For the text-containing cell, return its midpoint in (X, Y) coordinate format. 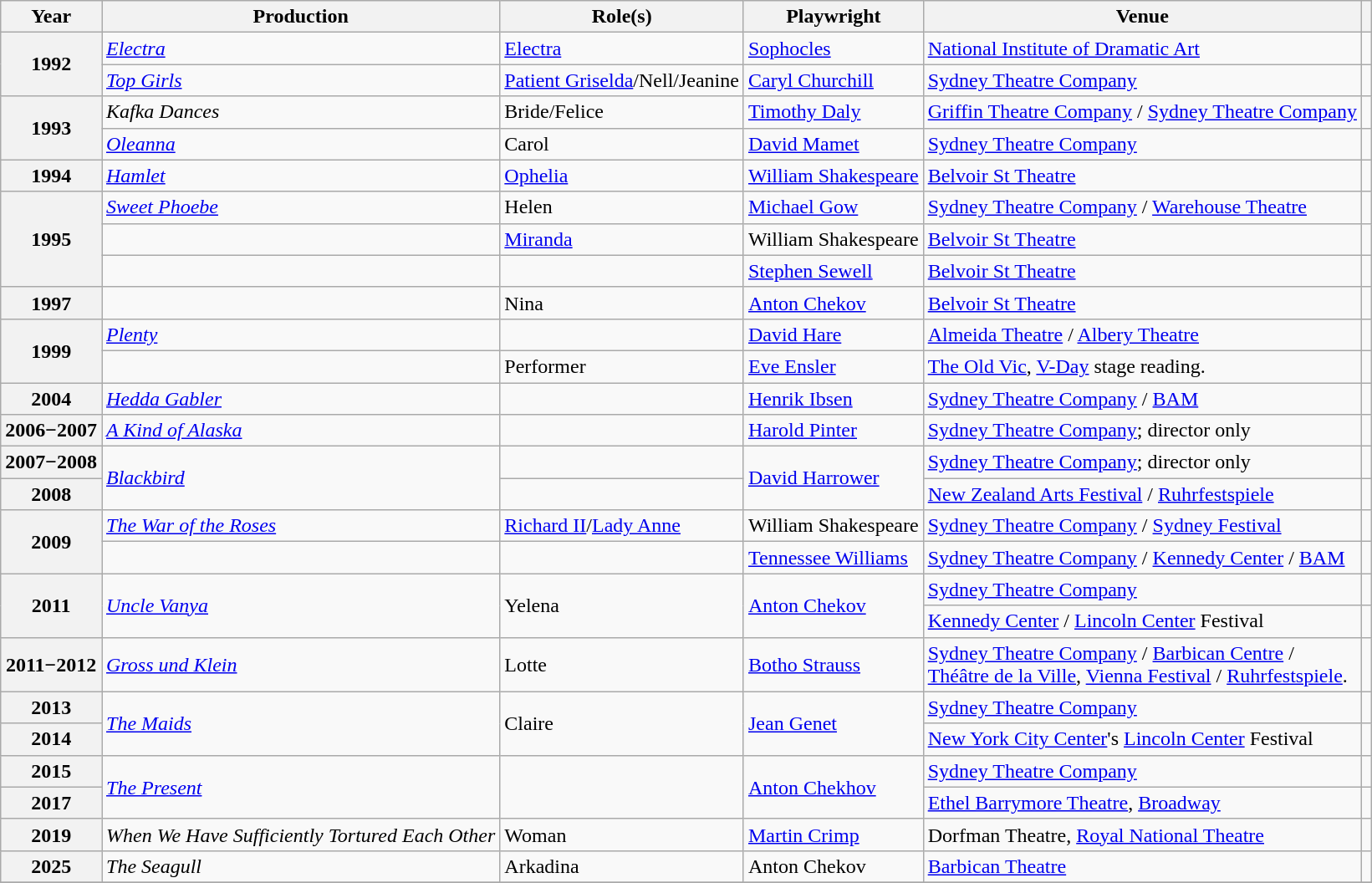
Claire (622, 723)
Uncle Vanya (301, 605)
1994 (52, 176)
2025 (52, 866)
Helen (622, 207)
1993 (52, 128)
Blackbird (301, 478)
Patient Griselda/Nell/Jeanine (622, 80)
Almeida Theatre / Albery Theatre (1142, 334)
Sophocles (833, 48)
Stephen Sewell (833, 271)
Harold Pinter (833, 431)
Sydney Theatre Company / Barbican Centre / Théâtre de la Ville, Vienna Festival / Ruhrfestspiele. (1142, 664)
2011−2012 (52, 664)
Martin Crimp (833, 835)
Henrik Ibsen (833, 399)
Dorfman Theatre, Royal National Theatre (1142, 835)
The Maids (301, 723)
A Kind of Alaska (301, 431)
2013 (52, 707)
Sydney Theatre Company / Warehouse Theatre (1142, 207)
Richard II/Lady Anne (622, 526)
David Hare (833, 334)
2014 (52, 739)
Arkadina (622, 866)
2008 (52, 494)
The War of the Roses (301, 526)
Role(s) (622, 17)
Yelena (622, 605)
Woman (622, 835)
Gross und Klein (301, 664)
Sweet Phoebe (301, 207)
Sydney Theatre Company / Kennedy Center / BAM (1142, 558)
2011 (52, 605)
Timothy Daly (833, 112)
Bride/Felice (622, 112)
2019 (52, 835)
Michael Gow (833, 207)
Playwright (833, 17)
Tennessee Williams (833, 558)
David Harrower (833, 478)
Top Girls (301, 80)
Carol (622, 144)
Sydney Theatre Company / Sydney Festival (1142, 526)
Sydney Theatre Company / BAM (1142, 399)
David Mamet (833, 144)
2007−2008 (52, 462)
Jean Genet (833, 723)
1995 (52, 239)
Ethel Barrymore Theatre, Broadway (1142, 803)
Production (301, 17)
The Seagull (301, 866)
Botho Strauss (833, 664)
Oleanna (301, 144)
Hamlet (301, 176)
Lotte (622, 664)
Caryl Churchill (833, 80)
Barbican Theatre (1142, 866)
Venue (1142, 17)
2017 (52, 803)
The Present (301, 787)
Nina (622, 303)
Eve Ensler (833, 366)
Griffin Theatre Company / Sydney Theatre Company (1142, 112)
Anton Chekhov (833, 787)
Kennedy Center / Lincoln Center Festival (1142, 621)
Miranda (622, 239)
Ophelia (622, 176)
New York City Center's Lincoln Center Festival (1142, 739)
2015 (52, 771)
National Institute of Dramatic Art (1142, 48)
Kafka Dances (301, 112)
The Old Vic, V-Day stage reading. (1142, 366)
Year (52, 17)
1992 (52, 64)
Performer (622, 366)
Plenty (301, 334)
Hedda Gabler (301, 399)
1997 (52, 303)
1999 (52, 350)
2009 (52, 542)
When We Have Sufficiently Tortured Each Other (301, 835)
New Zealand Arts Festival / Ruhrfestspiele (1142, 494)
2006−2007 (52, 431)
2004 (52, 399)
